For the text-containing cell, return its midpoint in [X, Y] coordinate format. 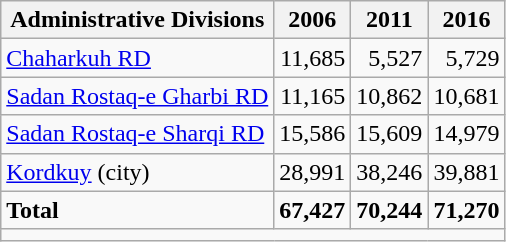
70,244 [390, 210]
38,246 [390, 172]
67,427 [312, 210]
Administrative Divisions [138, 20]
11,165 [312, 96]
Total [138, 210]
15,609 [390, 134]
15,586 [312, 134]
Sadan Rostaq-e Sharqi RD [138, 134]
2016 [466, 20]
2006 [312, 20]
14,979 [466, 134]
71,270 [466, 210]
2011 [390, 20]
5,527 [390, 58]
39,881 [466, 172]
10,681 [466, 96]
28,991 [312, 172]
11,685 [312, 58]
Kordkuy (city) [138, 172]
5,729 [466, 58]
Sadan Rostaq-e Gharbi RD [138, 96]
Chaharkuh RD [138, 58]
10,862 [390, 96]
